From the cell containing the given text, extract its center point as [x, y] coordinate. 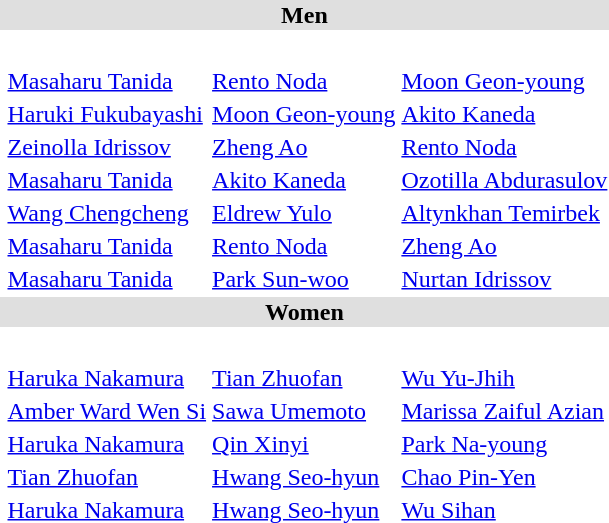
Altynkhan Temirbek [504, 213]
Women [304, 312]
Marissa Zaiful Azian [504, 411]
Haruki Fukubayashi [107, 114]
Nurtan Idrissov [504, 279]
Park Sun-woo [304, 279]
Eldrew Yulo [304, 213]
Wang Chengcheng [107, 213]
Amber Ward Wen Si [107, 411]
Hwang Seo-hyun [304, 477]
Zeinolla Idrissov [107, 147]
Ozotilla Abdurasulov [504, 180]
Sawa Umemoto [304, 411]
Wu Yu-Jhih [504, 378]
Qin Xinyi [304, 444]
Chao Pin-Yen [504, 477]
Park Na-young [504, 444]
Men [304, 15]
